Detect which cell encompasses the target text, then output its (X, Y) center coordinate. 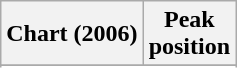
Peakposition (189, 34)
Chart (2006) (72, 34)
